Output the [X, Y] coordinate of the center of the cell containing the given text.  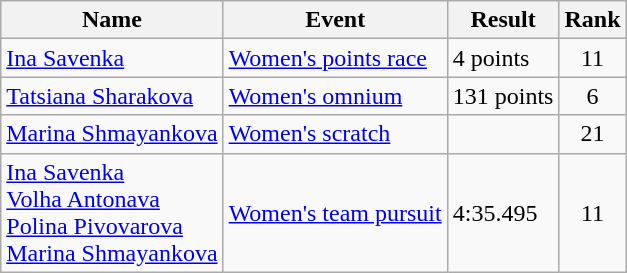
Women's omnium [335, 96]
Women's team pursuit [335, 212]
Result [503, 20]
Event [335, 20]
4:35.495 [503, 212]
Women's scratch [335, 134]
Tatsiana Sharakova [112, 96]
131 points [503, 96]
Ina Savenka [112, 58]
Name [112, 20]
Rank [592, 20]
4 points [503, 58]
21 [592, 134]
Women's points race [335, 58]
6 [592, 96]
Marina Shmayankova [112, 134]
Ina SavenkaVolha AntonavaPolina PivovarovaMarina Shmayankova [112, 212]
